Identify which cell holds the provided text, then report its [X, Y] central coordinate. 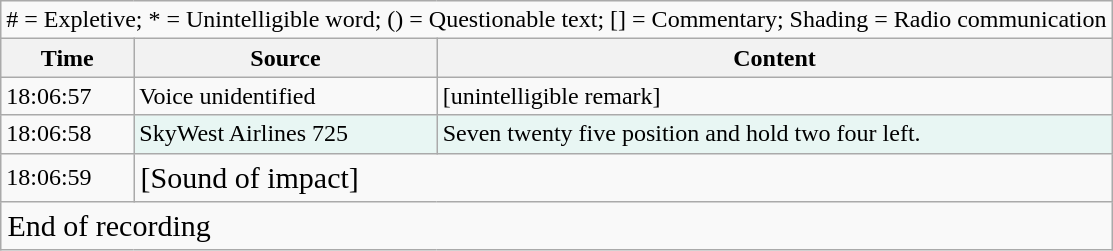
Source [286, 58]
18:06:57 [68, 96]
SkyWest Airlines 725 [286, 134]
18:06:58 [68, 134]
[unintelligible remark] [774, 96]
18:06:59 [68, 177]
Voice unidentified [286, 96]
End of recording [556, 225]
# = Expletive; * = Unintelligible word; () = Questionable text; [] = Commentary; Shading = Radio communication [556, 20]
Seven twenty five position and hold two four left. [774, 134]
Content [774, 58]
[Sound of impact] [623, 177]
Time [68, 58]
